Extract the (X, Y) coordinate from the center of the cell holding the provided text.  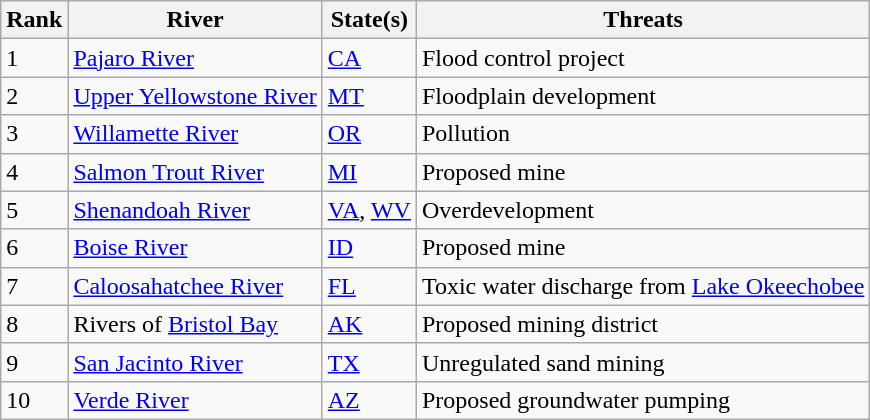
4 (34, 172)
AK (369, 324)
Caloosahatchee River (195, 286)
Salmon Trout River (195, 172)
Verde River (195, 400)
5 (34, 210)
9 (34, 362)
3 (34, 134)
VA, WV (369, 210)
Willamette River (195, 134)
CA (369, 58)
MT (369, 96)
ID (369, 248)
2 (34, 96)
Pajaro River (195, 58)
OR (369, 134)
State(s) (369, 20)
10 (34, 400)
Threats (642, 20)
Flood control project (642, 58)
AZ (369, 400)
Overdevelopment (642, 210)
FL (369, 286)
Unregulated sand mining (642, 362)
Pollution (642, 134)
TX (369, 362)
San Jacinto River (195, 362)
7 (34, 286)
MI (369, 172)
Shenandoah River (195, 210)
1 (34, 58)
Floodplain development (642, 96)
Proposed mining district (642, 324)
6 (34, 248)
Proposed groundwater pumping (642, 400)
Rank (34, 20)
Boise River (195, 248)
Upper Yellowstone River (195, 96)
Toxic water discharge from Lake Okeechobee (642, 286)
Rivers of Bristol Bay (195, 324)
8 (34, 324)
River (195, 20)
